Output the (X, Y) coordinate of the center of the cell containing the given text.  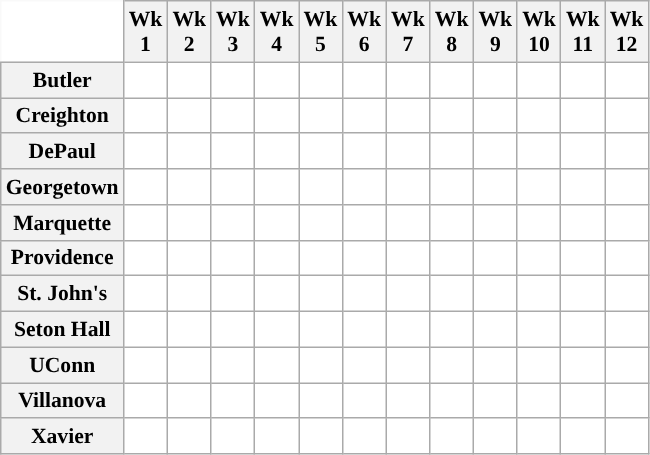
DePaul (62, 152)
Wk9 (495, 32)
Wk5 (321, 32)
Wk6 (364, 32)
Wk4 (277, 32)
Wk2 (189, 32)
Wk 1 (146, 32)
Providence (62, 258)
Villanova (62, 401)
Wk10 (539, 32)
Seton Hall (62, 330)
Butler (62, 80)
Wk11 (583, 32)
St. John's (62, 294)
Marquette (62, 223)
Creighton (62, 116)
UConn (62, 365)
Xavier (62, 437)
Wk12 (627, 32)
Wk7 (408, 32)
Wk3 (233, 32)
Wk8 (452, 32)
Georgetown (62, 187)
